Return the [x, y] coordinate for the center point of the cell that contains the specified text.  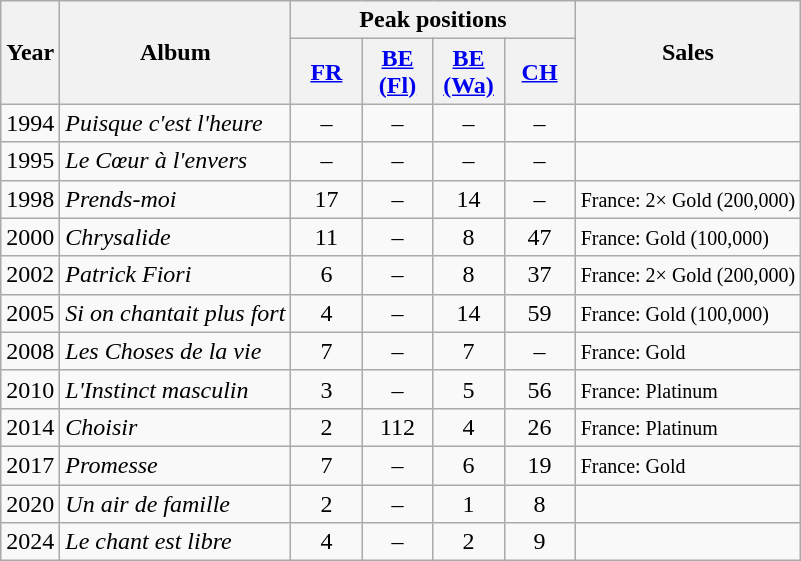
56 [540, 389]
Les Choses de la vie [176, 351]
BE (Fl) [398, 72]
9 [540, 542]
Le chant est libre [176, 542]
2024 [30, 542]
17 [326, 199]
3 [326, 389]
2010 [30, 389]
Un air de famille [176, 503]
11 [326, 237]
Chrysalide [176, 237]
112 [398, 427]
Sales [688, 52]
Patrick Fiori [176, 275]
Prends-moi [176, 199]
2008 [30, 351]
FR [326, 72]
Choisir [176, 427]
26 [540, 427]
Le Cœur à l'envers [176, 161]
Puisque c'est l'heure [176, 123]
L'Instinct masculin [176, 389]
47 [540, 237]
BE (Wa) [468, 72]
1995 [30, 161]
Year [30, 52]
Album [176, 52]
Si on chantait plus fort [176, 313]
Promesse [176, 465]
Peak positions [433, 20]
5 [468, 389]
1 [468, 503]
59 [540, 313]
2005 [30, 313]
19 [540, 465]
2002 [30, 275]
37 [540, 275]
2000 [30, 237]
1994 [30, 123]
2017 [30, 465]
2020 [30, 503]
CH [540, 72]
1998 [30, 199]
2014 [30, 427]
